Extract the [X, Y] coordinate from the center of the cell holding the provided text.  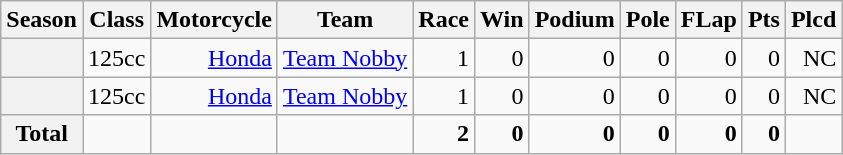
Win [502, 20]
Team [344, 20]
Pts [764, 20]
Season [42, 20]
Total [42, 134]
2 [444, 134]
Plcd [813, 20]
Class [116, 20]
Podium [574, 20]
FLap [708, 20]
Motorcycle [214, 20]
Pole [648, 20]
Race [444, 20]
